Provide the [X, Y] coordinate of the cell's center where the given text is located.  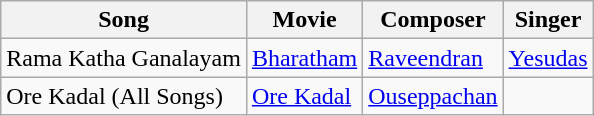
Composer [433, 20]
Bharatham [304, 58]
Movie [304, 20]
Ouseppachan [433, 96]
Ore Kadal [304, 96]
Yesudas [548, 58]
Song [124, 20]
Rama Katha Ganalayam [124, 58]
Ore Kadal (All Songs) [124, 96]
Singer [548, 20]
Raveendran [433, 58]
